For the text-containing cell, return its midpoint in (X, Y) coordinate format. 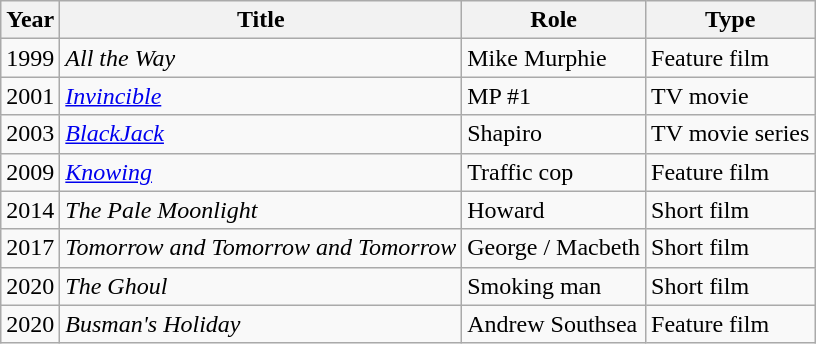
All the Way (261, 58)
2009 (30, 172)
Smoking man (554, 286)
Role (554, 20)
Type (730, 20)
2001 (30, 96)
Year (30, 20)
1999 (30, 58)
The Ghoul (261, 286)
Mike Murphie (554, 58)
2014 (30, 210)
TV movie series (730, 134)
Traffic cop (554, 172)
BlackJack (261, 134)
Andrew Southsea (554, 324)
The Pale Moonlight (261, 210)
George / Macbeth (554, 248)
Title (261, 20)
Invincible (261, 96)
TV movie (730, 96)
Howard (554, 210)
Shapiro (554, 134)
Knowing (261, 172)
2003 (30, 134)
MP #1 (554, 96)
Busman's Holiday (261, 324)
Tomorrow and Tomorrow and Tomorrow (261, 248)
2017 (30, 248)
